Return [x, y] of the center of cell containing provided text 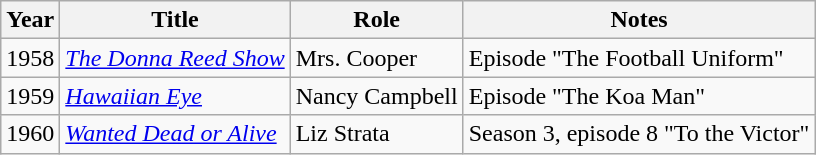
Role [376, 20]
Title [175, 20]
1958 [30, 58]
Liz Strata [376, 134]
Episode "The Koa Man" [639, 96]
Episode "The Football Uniform" [639, 58]
Hawaiian Eye [175, 96]
Year [30, 20]
The Donna Reed Show [175, 58]
Season 3, episode 8 "To the Victor" [639, 134]
Mrs. Cooper [376, 58]
Wanted Dead or Alive [175, 134]
Notes [639, 20]
1960 [30, 134]
Nancy Campbell [376, 96]
1959 [30, 96]
